Return the [X, Y] coordinate for the center point of the cell that contains the specified text.  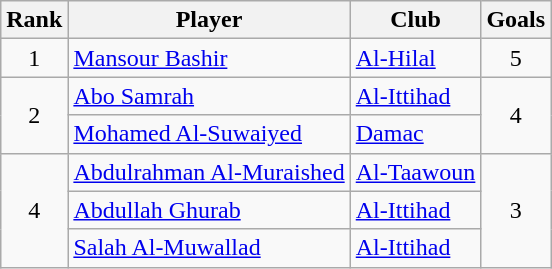
Club [416, 20]
Goals [516, 20]
Player [209, 20]
Rank [34, 20]
Mansour Bashir [209, 58]
Abo Samrah [209, 96]
1 [34, 58]
2 [34, 115]
Mohamed Al-Suwaiyed [209, 134]
Damac [416, 134]
Salah Al-Muwallad [209, 248]
Al-Hilal [416, 58]
Abdulrahman Al-Muraished [209, 172]
5 [516, 58]
Al-Taawoun [416, 172]
Abdullah Ghurab [209, 210]
3 [516, 210]
